Return the [X, Y] coordinate for the center point of the cell that contains the specified text.  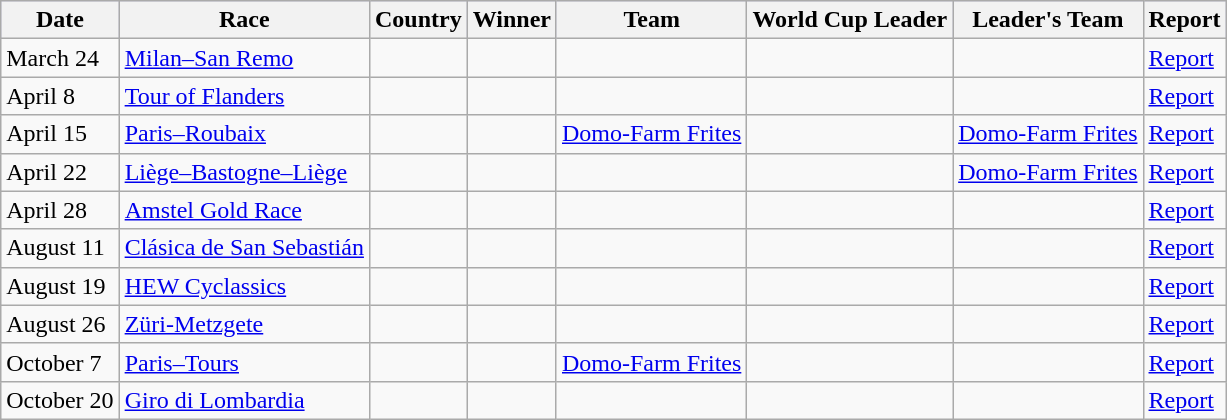
World Cup Leader [850, 20]
Race [244, 20]
Clásica de San Sebastián [244, 248]
Country [418, 20]
Date [60, 20]
Leader's Team [1048, 20]
HEW Cyclassics [244, 286]
August 19 [60, 286]
October 20 [60, 400]
August 11 [60, 248]
March 24 [60, 58]
Team [651, 20]
Paris–Tours [244, 362]
Liège–Bastogne–Liège [244, 172]
April 8 [60, 96]
April 15 [60, 134]
Winner [512, 20]
April 22 [60, 172]
Tour of Flanders [244, 96]
August 26 [60, 324]
Milan–San Remo [244, 58]
Giro di Lombardia [244, 400]
April 28 [60, 210]
Züri-Metzgete [244, 324]
October 7 [60, 362]
Amstel Gold Race [244, 210]
Paris–Roubaix [244, 134]
